From the cell containing the given text, extract its center point as (X, Y) coordinate. 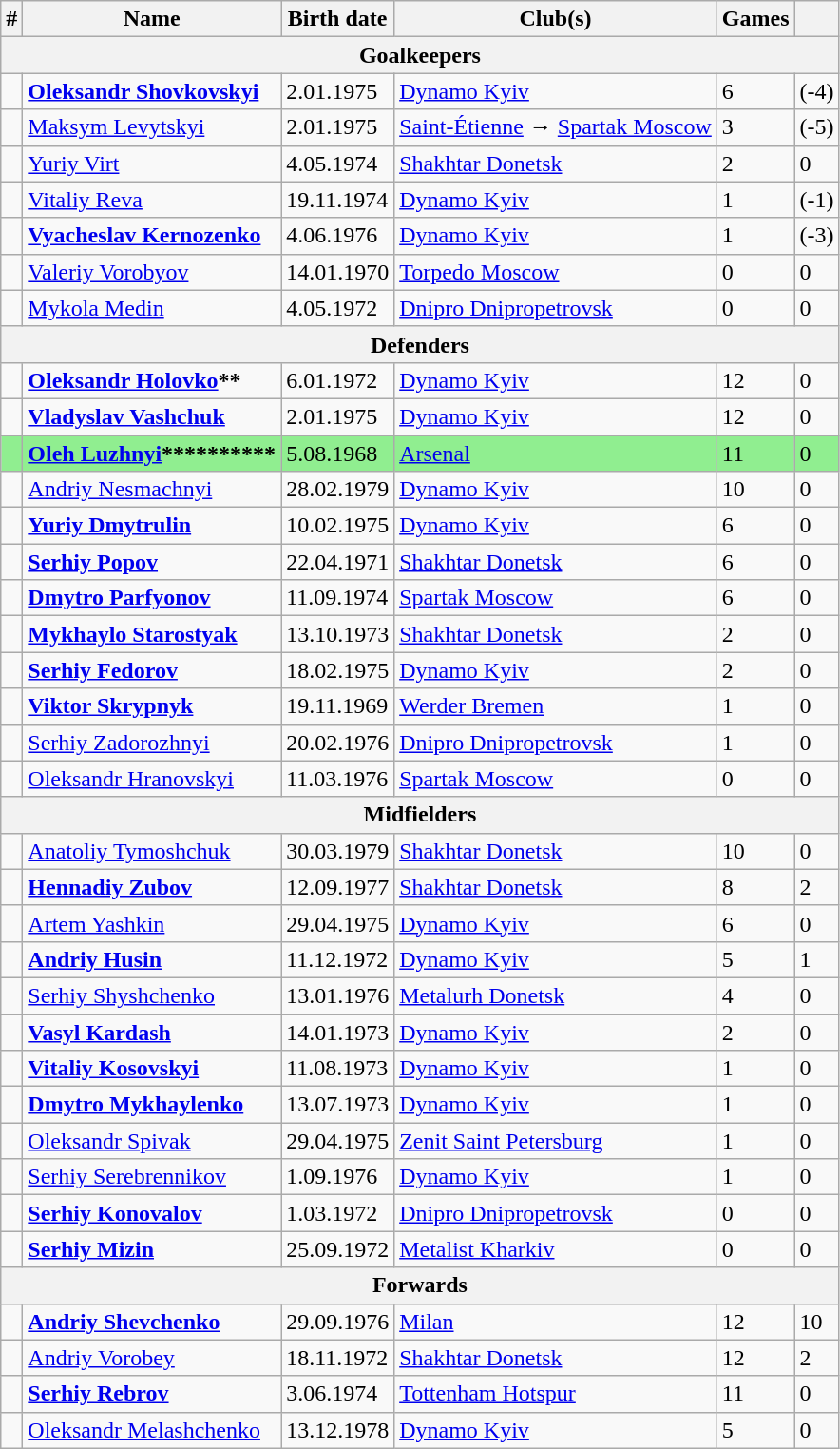
Serhiy Zadorozhnyi (152, 743)
Games (755, 19)
Andriy Vorobey (152, 1358)
Serhiy Serebrennikov (152, 1177)
19.11.1969 (338, 706)
19.11.1974 (338, 200)
30.03.1979 (338, 851)
11.09.1974 (338, 598)
22.04.1971 (338, 562)
13.12.1978 (338, 1430)
28.02.1979 (338, 490)
13.10.1973 (338, 634)
Yuriy Dmytrulin (152, 526)
Oleksandr Hranovskyi (152, 779)
Andriy Husin (152, 959)
Serhiy Shyshchenko (152, 995)
Serhiy Fedorov (152, 670)
Andriy Nesmachnyi (152, 490)
3.06.1974 (338, 1394)
1.09.1976 (338, 1177)
Yuriy Virt (152, 164)
Club(s) (556, 19)
14.01.1970 (338, 272)
Defenders (420, 344)
10.02.1975 (338, 526)
14.01.1973 (338, 1032)
Arsenal (556, 454)
8 (755, 887)
Torpedo Moscow (556, 272)
6.01.1972 (338, 380)
3 (755, 127)
Serhiy Mizin (152, 1249)
4 (755, 995)
Vitaliy Reva (152, 200)
Vladyslav Vashchuk (152, 416)
18.02.1975 (338, 670)
Midfielders (420, 815)
13.01.1976 (338, 995)
Serhiy Rebrov (152, 1394)
# (11, 19)
Zenit Saint Petersburg (556, 1141)
1.03.1972 (338, 1213)
Oleksandr Holovko** (152, 380)
Oleksandr Spivak (152, 1141)
13.07.1973 (338, 1105)
Maksym Levytskyi (152, 127)
20.02.1976 (338, 743)
(-5) (817, 127)
Name (152, 19)
29.09.1976 (338, 1322)
4.05.1972 (338, 308)
Werder Bremen (556, 706)
Vyacheslav Kernozenko (152, 236)
4.05.1974 (338, 164)
Mykhaylo Starostyak (152, 634)
(-3) (817, 236)
Anatoliy Tymoshchuk (152, 851)
Valeriy Vorobyov (152, 272)
Milan (556, 1322)
Tottenham Hotspur (556, 1394)
5.08.1968 (338, 454)
Viktor Skrypnyk (152, 706)
(-1) (817, 200)
Metalurh Donetsk (556, 995)
Oleksandr Shovkovskyi (152, 91)
12.09.1977 (338, 887)
11.08.1973 (338, 1069)
18.11.1972 (338, 1358)
Saint-Étienne → Spartak Moscow (556, 127)
4.06.1976 (338, 236)
Goalkeepers (420, 55)
(-4) (817, 91)
Oleksandr Melashchenko (152, 1430)
Artem Yashkin (152, 923)
Oleh Luzhnyi********** (152, 454)
Hennadiy Zubov (152, 887)
Vitaliy Kosovskyi (152, 1069)
Dmytro Mykhaylenko (152, 1105)
Vasyl Kardash (152, 1032)
11.03.1976 (338, 779)
Dmytro Parfyonov (152, 598)
Andriy Shevchenko (152, 1322)
Forwards (420, 1285)
11.12.1972 (338, 959)
Serhiy Popov (152, 562)
Metalist Kharkiv (556, 1249)
Birth date (338, 19)
Mykola Medin (152, 308)
Serhiy Konovalov (152, 1213)
25.09.1972 (338, 1249)
